Extract the (X, Y) coordinate from the center of the cell holding the provided text.  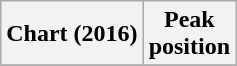
Peakposition (189, 34)
Chart (2016) (72, 34)
